Return [X, Y] of the center of cell containing provided text 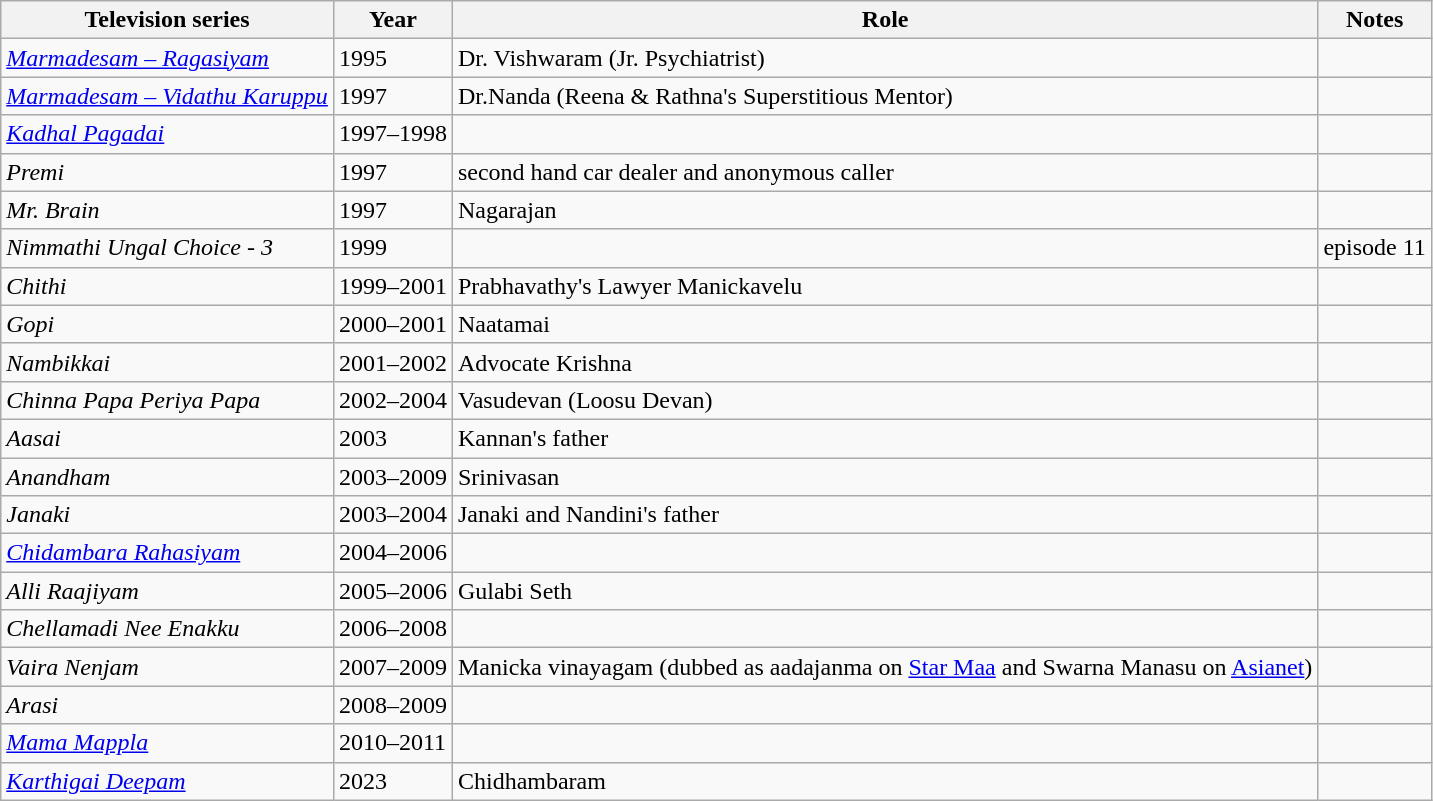
Alli Raajiyam [168, 591]
Nagarajan [884, 210]
Marmadesam – Vidathu Karuppu [168, 96]
1995 [392, 58]
2003–2004 [392, 515]
episode 11 [1374, 248]
Kannan's father [884, 438]
2003–2009 [392, 477]
2008–2009 [392, 705]
Janaki and Nandini's father [884, 515]
2004–2006 [392, 553]
Gopi [168, 324]
Mr. Brain [168, 210]
Prabhavathy's Lawyer Manickavelu [884, 286]
Nambikkai [168, 362]
Gulabi Seth [884, 591]
2002–2004 [392, 400]
Marmadesam – Ragasiyam [168, 58]
2010–2011 [392, 743]
Premi [168, 172]
2006–2008 [392, 629]
Television series [168, 20]
Chithi [168, 286]
second hand car dealer and anonymous caller [884, 172]
Naatamai [884, 324]
2005–2006 [392, 591]
Manicka vinayagam (dubbed as aadajanma on Star Maa and Swarna Manasu on Asianet) [884, 667]
1997–1998 [392, 134]
Chidhambaram [884, 781]
Chellamadi Nee Enakku [168, 629]
Anandham [168, 477]
Vasudevan (Loosu Devan) [884, 400]
Nimmathi Ungal Choice - 3 [168, 248]
Aasai [168, 438]
Srinivasan [884, 477]
1999–2001 [392, 286]
Arasi [168, 705]
Advocate Krishna [884, 362]
Notes [1374, 20]
Dr.Nanda (Reena & Rathna's Superstitious Mentor) [884, 96]
2007–2009 [392, 667]
Role [884, 20]
Year [392, 20]
Kadhal Pagadai [168, 134]
Dr. Vishwaram (Jr. Psychiatrist) [884, 58]
1999 [392, 248]
Chidambara Rahasiyam [168, 553]
2023 [392, 781]
Vaira Nenjam [168, 667]
Mama Mappla [168, 743]
2003 [392, 438]
2000–2001 [392, 324]
Chinna Papa Periya Papa [168, 400]
2001–2002 [392, 362]
Janaki [168, 515]
Karthigai Deepam [168, 781]
